Scan for the cell matching the given text and deliver its (x, y) coordinate at center. 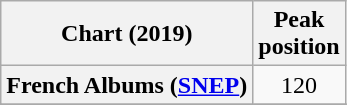
French Albums (SNEP) (127, 85)
Chart (2019) (127, 34)
120 (299, 85)
Peakposition (299, 34)
